Capture the cell that displays the provided text and extract its (x, y) central coordinate. 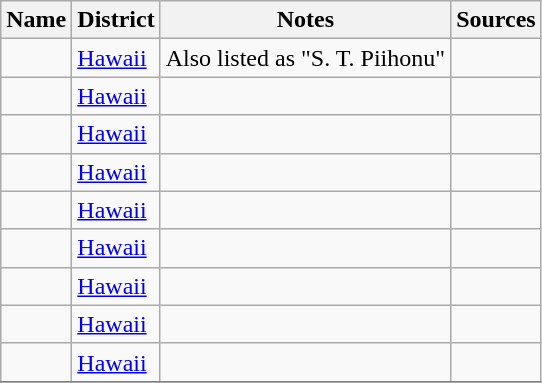
Sources (496, 20)
Notes (305, 20)
District (116, 20)
Also listed as "S. T. Piihonu" (305, 58)
Name (36, 20)
